For the text-containing cell, return its midpoint in [X, Y] coordinate format. 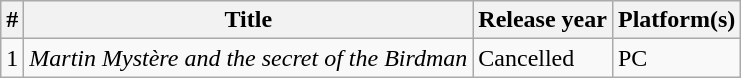
Cancelled [543, 58]
Title [248, 20]
Martin Mystère and the secret of the Birdman [248, 58]
Platform(s) [676, 20]
1 [12, 58]
PC [676, 58]
# [12, 20]
Release year [543, 20]
